For the text-containing cell, return its midpoint in [X, Y] coordinate format. 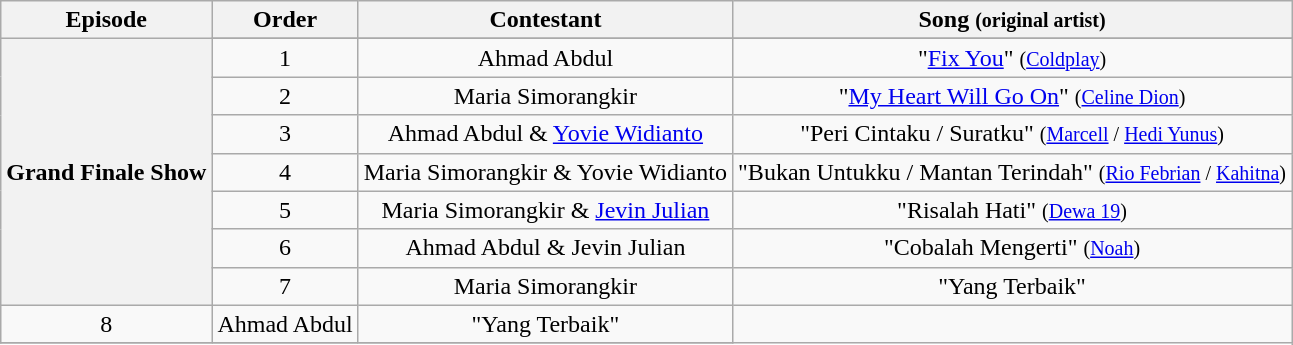
2 [285, 96]
Ahmad Abdul & Yovie Widianto [545, 134]
Maria Simorangkir & Yovie Widianto [545, 172]
Contestant [545, 20]
Episode [106, 20]
4 [285, 172]
8 [106, 324]
"My Heart Will Go On" (Celine Dion) [1012, 96]
3 [285, 134]
5 [285, 210]
"Fix You" (Coldplay) [1012, 58]
Grand Finale Show [106, 172]
"Bukan Untukku / Mantan Terindah" (Rio Febrian / Kahitna) [1012, 172]
"Cobalah Mengerti" (Noah) [1012, 248]
Maria Simorangkir & Jevin Julian [545, 210]
6 [285, 248]
1 [285, 58]
Order [285, 20]
"Peri Cintaku / Suratku" (Marcell / Hedi Yunus) [1012, 134]
7 [285, 286]
Ahmad Abdul & Jevin Julian [545, 248]
"Risalah Hati" (Dewa 19) [1012, 210]
Song (original artist) [1012, 20]
